Provide the (x, y) coordinate of the cell's center where the given text is located.  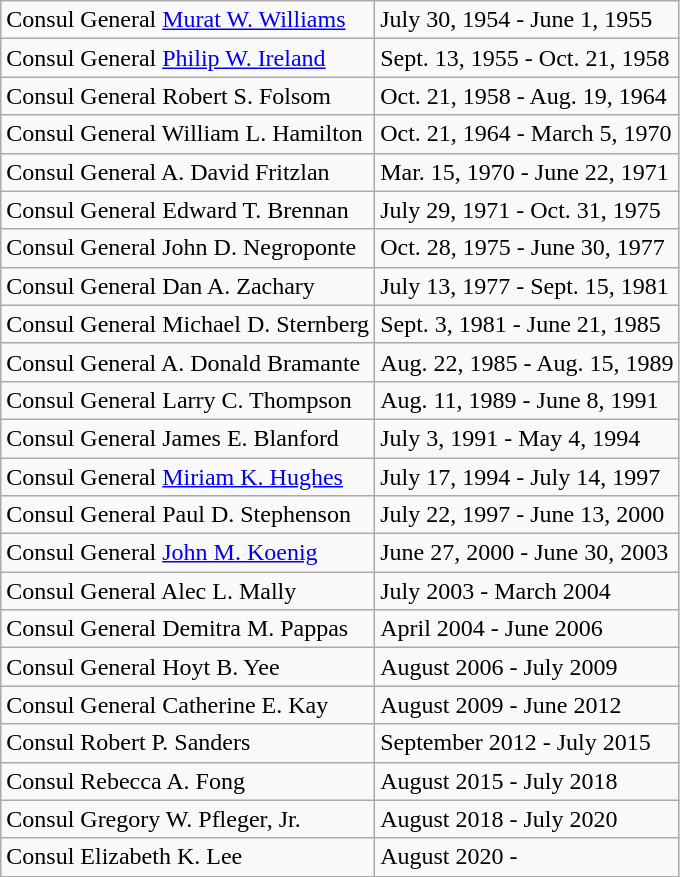
April 2004 - June 2006 (527, 629)
Consul General John M. Koenig (188, 553)
Consul General Edward T. Brennan (188, 210)
Consul General Dan A. Zachary (188, 286)
Sept. 3, 1981 - June 21, 1985 (527, 324)
July 29, 1971 - Oct. 31, 1975 (527, 210)
Oct. 21, 1964 - March 5, 1970 (527, 134)
Consul General William L. Hamilton (188, 134)
Consul General Catherine E. Kay (188, 705)
September 2012 - July 2015 (527, 743)
Consul General Murat W. Williams (188, 20)
Consul General Larry C. Thompson (188, 400)
Consul General James E. Blanford (188, 438)
Consul General Philip W. Ireland (188, 58)
Oct. 28, 1975 - June 30, 1977 (527, 248)
Consul General Michael D. Sternberg (188, 324)
Aug. 11, 1989 - June 8, 1991 (527, 400)
July 30, 1954 - June 1, 1955 (527, 20)
Consul General Demitra M. Pappas (188, 629)
Aug. 22, 1985 - Aug. 15, 1989 (527, 362)
August 2018 - July 2020 (527, 819)
August 2009 - June 2012 (527, 705)
Consul General Miriam K. Hughes (188, 477)
August 2006 - July 2009 (527, 667)
June 27, 2000 - June 30, 2003 (527, 553)
Consul General A. Donald Bramante (188, 362)
Consul Robert P. Sanders (188, 743)
Sept. 13, 1955 - Oct. 21, 1958 (527, 58)
August 2015 - July 2018 (527, 781)
Consul General Robert S. Folsom (188, 96)
Consul General Alec L. Mally (188, 591)
Mar. 15, 1970 - June 22, 1971 (527, 172)
Consul Elizabeth K. Lee (188, 857)
July 3, 1991 - May 4, 1994 (527, 438)
Consul General A. David Fritzlan (188, 172)
August 2020 - (527, 857)
July 2003 - March 2004 (527, 591)
July 17, 1994 - July 14, 1997 (527, 477)
Consul General John D. Negroponte (188, 248)
Consul Rebecca A. Fong (188, 781)
July 13, 1977 - Sept. 15, 1981 (527, 286)
Consul General Hoyt B. Yee (188, 667)
Consul General Paul D. Stephenson (188, 515)
July 22, 1997 - June 13, 2000 (527, 515)
Consul Gregory W. Pfleger, Jr. (188, 819)
Oct. 21, 1958 - Aug. 19, 1964 (527, 96)
